Locate the cell with the specified text and output its (x, y) center coordinate. 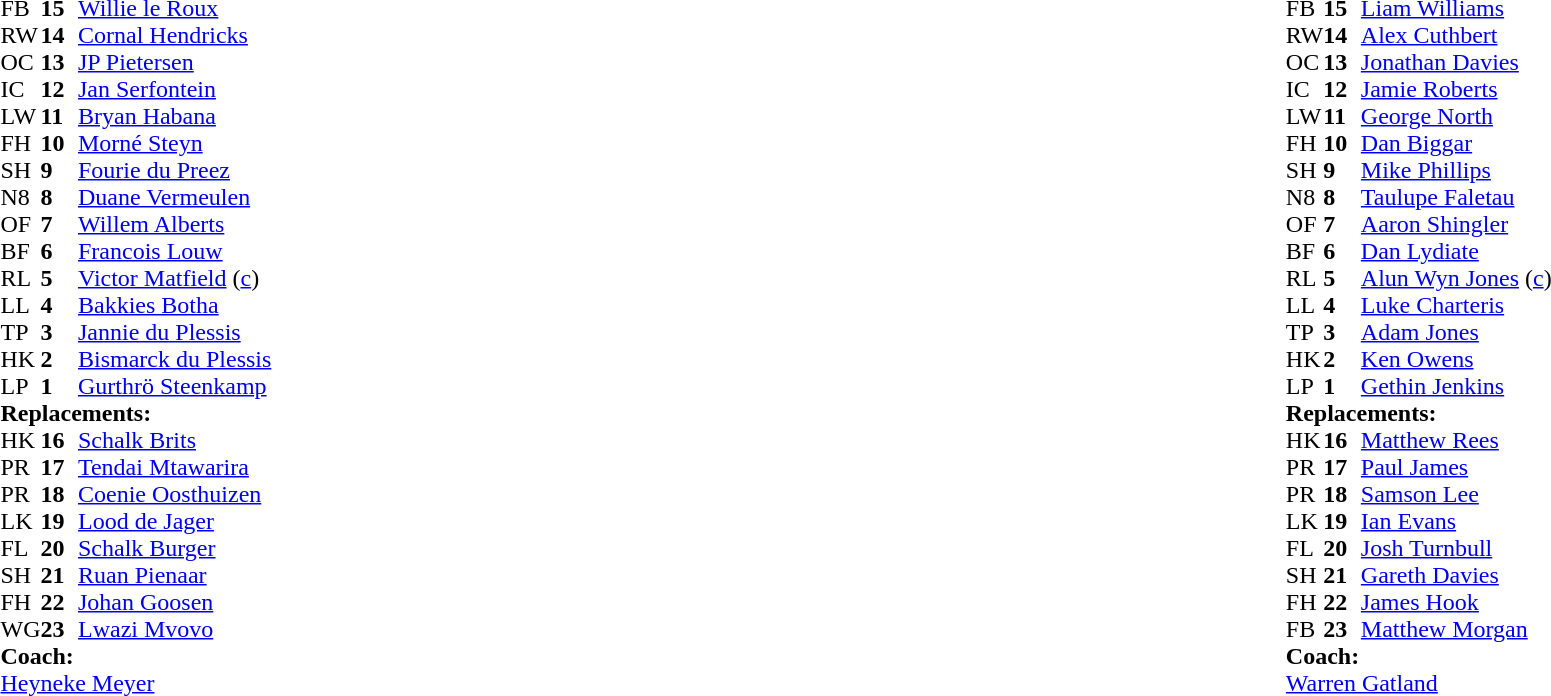
Bryan Habana (174, 116)
Willem Alberts (174, 224)
Jannie du Plessis (174, 332)
Schalk Burger (174, 548)
Lood de Jager (174, 522)
Cornal Hendricks (174, 36)
Bismarck du Plessis (174, 360)
Replacements: (136, 414)
Coenie Oosthuizen (174, 494)
Schalk Brits (174, 440)
JP Pietersen (174, 62)
Ruan Pienaar (174, 576)
Tendai Mtawarira (174, 468)
Morné Steyn (174, 144)
Johan Goosen (174, 602)
Francois Louw (174, 252)
Victor Matfield (c) (174, 278)
Duane Vermeulen (174, 198)
FB (1305, 630)
Bakkies Botha (174, 306)
Lwazi Mvovo (174, 630)
Fourie du Preez (174, 170)
Jan Serfontein (174, 90)
Gurthrö Steenkamp (174, 386)
Coach: (136, 656)
WG (20, 630)
